From the cell containing the given text, extract its center point as [X, Y] coordinate. 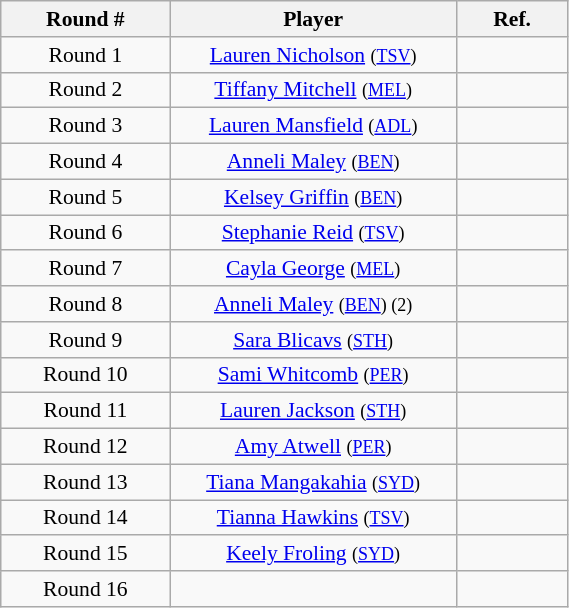
Tianna Hawkins (TSV) [313, 518]
Round 15 [86, 554]
Ref. [512, 19]
Round 1 [86, 55]
Amy Atwell (PER) [313, 447]
Anneli Maley (BEN) [313, 162]
Keely Froling (SYD) [313, 554]
Round 12 [86, 447]
Round 6 [86, 233]
Tiffany Mitchell (MEL) [313, 90]
Anneli Maley (BEN) (2) [313, 304]
Cayla George (MEL) [313, 269]
Round 3 [86, 126]
Player [313, 19]
Round 14 [86, 518]
Round 9 [86, 340]
Round 4 [86, 162]
Round # [86, 19]
Round 5 [86, 197]
Round 2 [86, 90]
Lauren Jackson (STH) [313, 411]
Round 7 [86, 269]
Round 8 [86, 304]
Round 16 [86, 589]
Sami Whitcomb (PER) [313, 375]
Stephanie Reid (TSV) [313, 233]
Sara Blicavs (STH) [313, 340]
Lauren Nicholson (TSV) [313, 55]
Round 11 [86, 411]
Tiana Mangakahia (SYD) [313, 482]
Lauren Mansfield (ADL) [313, 126]
Round 10 [86, 375]
Kelsey Griffin (BEN) [313, 197]
Round 13 [86, 482]
